Determine the (X, Y) coordinate at the center of the cell enclosing the given text.  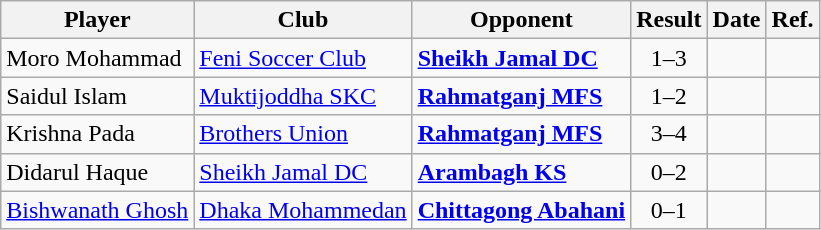
Opponent (521, 20)
Bishwanath Ghosh (98, 210)
Result (669, 20)
Brothers Union (303, 134)
Didarul Haque (98, 172)
Muktijoddha SKC (303, 96)
Date (736, 20)
1–2 (669, 96)
1–3 (669, 58)
Player (98, 20)
Club (303, 20)
Moro Mohammad (98, 58)
Chittagong Abahani (521, 210)
Ref. (792, 20)
Feni Soccer Club (303, 58)
0–2 (669, 172)
3–4 (669, 134)
Krishna Pada (98, 134)
Arambagh KS (521, 172)
0–1 (669, 210)
Dhaka Mohammedan (303, 210)
Saidul Islam (98, 96)
